Search for the cell housing the specified text and yield its (x, y) center coordinate. 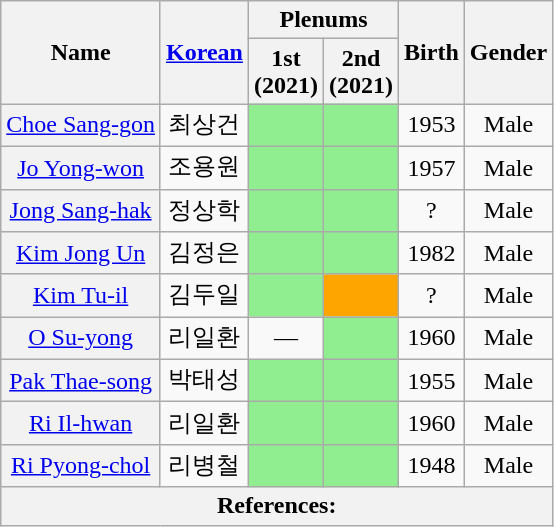
Pak Thae-song (81, 380)
박태성 (204, 380)
1st(2021) (286, 72)
1982 (432, 254)
1953 (432, 126)
김정은 (204, 254)
1948 (432, 466)
References: (277, 506)
김두일 (204, 296)
Jong Sang-hak (81, 210)
— (286, 338)
Jo Yong-won (81, 168)
2nd(2021) (360, 72)
Kim Jong Un (81, 254)
정상학 (204, 210)
Gender (508, 52)
1957 (432, 168)
O Su-yong (81, 338)
Kim Tu-il (81, 296)
Birth (432, 52)
Ri Il-hwan (81, 424)
Plenums (323, 20)
Name (81, 52)
Korean (204, 52)
리병철 (204, 466)
최상건 (204, 126)
1955 (432, 380)
Choe Sang-gon (81, 126)
조용원 (204, 168)
Ri Pyong-chol (81, 466)
